Extract the (x, y) coordinate from the center of the cell holding the provided text.  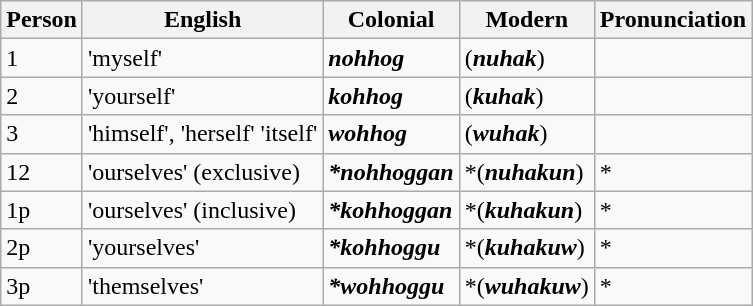
*nohhoggan (391, 172)
'myself' (202, 58)
'himself', 'herself' 'itself' (202, 134)
'themselves' (202, 286)
'yourselves' (202, 248)
*(kuhakun) (526, 210)
2 (42, 96)
1 (42, 58)
*(kuhakuw) (526, 248)
kohhog (391, 96)
(nuhak) (526, 58)
Pronunciation (672, 20)
*kohhoggu (391, 248)
'ourselves' (inclusive) (202, 210)
12 (42, 172)
(kuhak) (526, 96)
*wohhoggu (391, 286)
*(nuhakun) (526, 172)
1p (42, 210)
*(wuhakuw) (526, 286)
nohhog (391, 58)
Person (42, 20)
Modern (526, 20)
3p (42, 286)
3 (42, 134)
wohhog (391, 134)
English (202, 20)
'yourself' (202, 96)
*kohhoggan (391, 210)
2p (42, 248)
'ourselves' (exclusive) (202, 172)
(wuhak) (526, 134)
Colonial (391, 20)
